Search for the cell housing the specified text and yield its (x, y) center coordinate. 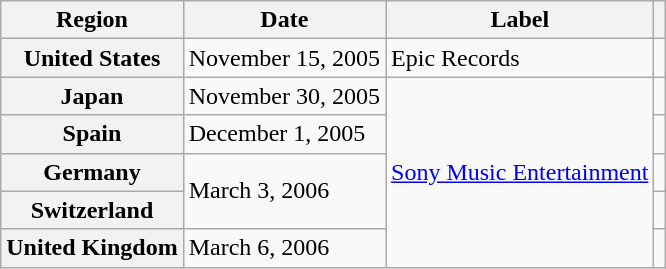
United States (92, 58)
Switzerland (92, 210)
Date (284, 20)
December 1, 2005 (284, 134)
November 15, 2005 (284, 58)
Germany (92, 172)
Japan (92, 96)
March 6, 2006 (284, 248)
Label (520, 20)
November 30, 2005 (284, 96)
Region (92, 20)
March 3, 2006 (284, 191)
Epic Records (520, 58)
Sony Music Entertainment (520, 172)
United Kingdom (92, 248)
Spain (92, 134)
